Scan for the cell matching the given text and deliver its (x, y) coordinate at center. 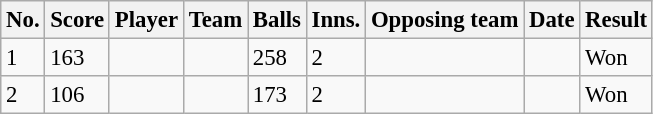
258 (278, 58)
Balls (278, 20)
Score (78, 20)
106 (78, 95)
173 (278, 95)
Team (215, 20)
Opposing team (445, 20)
1 (23, 58)
No. (23, 20)
Player (146, 20)
Date (552, 20)
Inns. (336, 20)
Result (616, 20)
163 (78, 58)
